Search for the cell housing the specified text and yield its (X, Y) center coordinate. 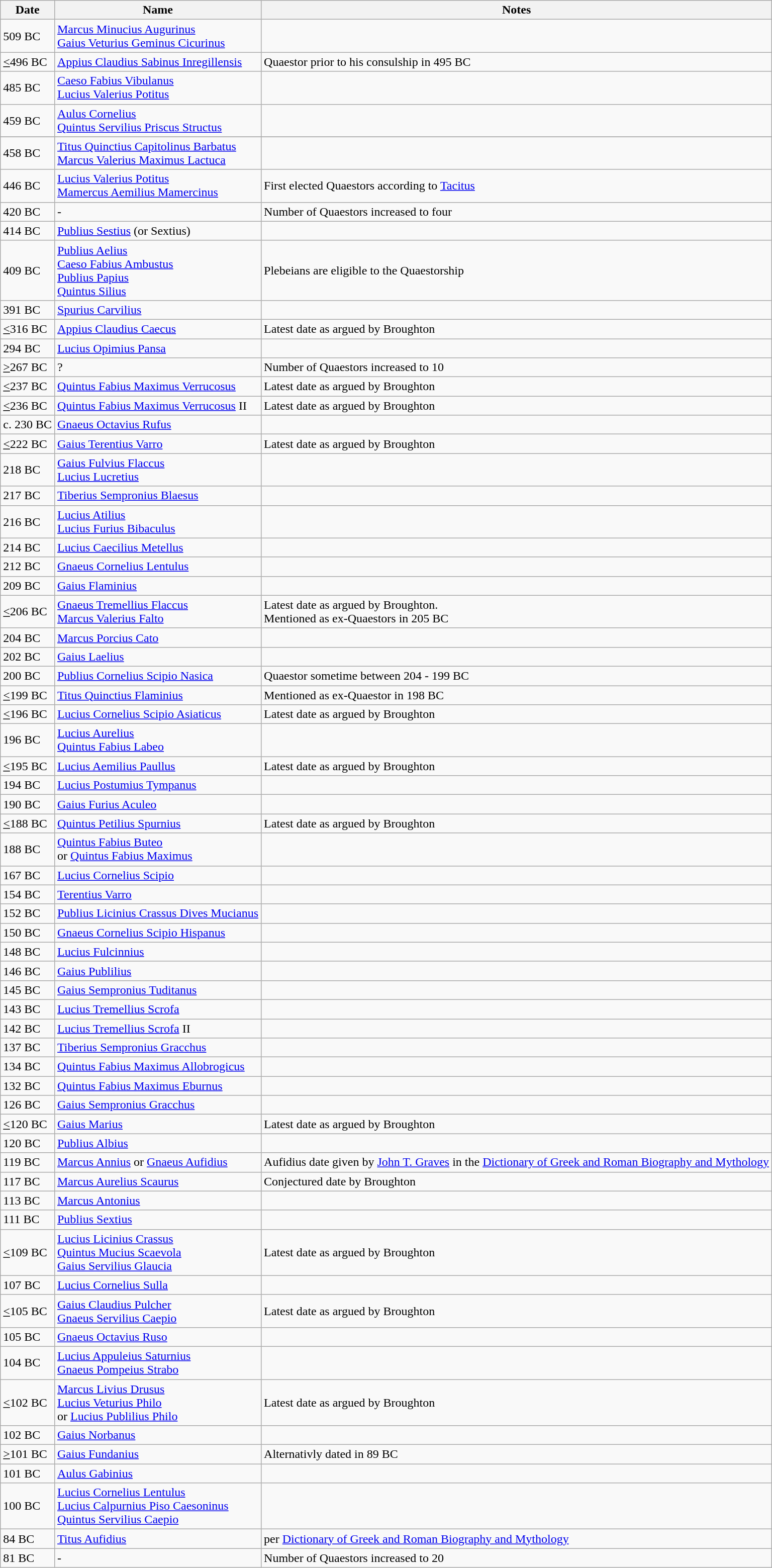
119 BC (28, 1162)
202 BC (28, 657)
509 BC (28, 36)
Gaius Flaminius (158, 586)
<188 BC (28, 823)
485 BC (28, 87)
Aulus Gabinius (158, 1473)
<199 BC (28, 695)
Quaestor prior to his consulship in 495 BC (517, 62)
Gnaeus Octavius Ruso (158, 1337)
Tiberius Sempronius Gracchus (158, 1048)
<102 BC (28, 1403)
<105 BC (28, 1311)
per Dictionary of Greek and Roman Biography and Mythology (517, 1539)
<237 BC (28, 387)
Quaestor sometime between 204 - 199 BC (517, 676)
Gaius Furius Aculeo (158, 804)
Publius Sestius (or Sextius) (158, 231)
Gaius Terentius Varro (158, 444)
Gaius Publilius (158, 971)
194 BC (28, 785)
Gnaeus Cornelius Lentulus (158, 567)
Gnaeus Octavius Rufus (158, 425)
Caeso Fabius VibulanusLucius Valerius Potitus (158, 87)
167 BC (28, 875)
Marcus Aurelius Scaurus (158, 1181)
<206 BC (28, 611)
420 BC (28, 212)
Publius AeliusCaeso Fabius AmbustusPublius PapiusQuintus Silius (158, 270)
Notes (517, 10)
132 BC (28, 1086)
Quintus Fabius Buteoor Quintus Fabius Maximus (158, 850)
Lucius Tremellius Scrofa (158, 1009)
134 BC (28, 1067)
458 BC (28, 153)
Date (28, 10)
Gaius Norbanus (158, 1435)
Name (158, 10)
Quintus Petilius Spurnius (158, 823)
Gaius Claudius PulcherGnaeus Servilius Caepio (158, 1311)
Alternativly dated in 89 BC (517, 1454)
Publius Albius (158, 1143)
Lucius Opimius Pansa (158, 348)
Gaius Sempronius Tuditanus (158, 990)
152 BC (28, 913)
Lucius Tremellius Scrofa II (158, 1028)
<196 BC (28, 714)
146 BC (28, 971)
107 BC (28, 1285)
Spurius Carvilius (158, 310)
Lucius Cornelius LentulusLucius Calpurnius Piso CaesoninusQuintus Servilius Caepio (158, 1506)
446 BC (28, 186)
391 BC (28, 310)
Tiberius Sempronius Blaesus (158, 496)
100 BC (28, 1506)
117 BC (28, 1181)
126 BC (28, 1105)
Appius Claudius Sabinus Inregillensis (158, 62)
216 BC (28, 522)
Gaius Laelius (158, 657)
142 BC (28, 1028)
84 BC (28, 1539)
Gaius Sempronius Gracchus (158, 1105)
<496 BC (28, 62)
204 BC (28, 637)
>267 BC (28, 367)
Lucius AureliusQuintus Fabius Labeo (158, 740)
Gaius Fulvius FlaccusLucius Lucretius (158, 470)
Lucius Valerius PotitusMamercus Aemilius Mamercinus (158, 186)
Lucius Cornelius Scipio (158, 875)
Appius Claudius Caecus (158, 329)
200 BC (28, 676)
Quintus Fabius Maximus Eburnus (158, 1086)
Number of Quaestors increased to 20 (517, 1558)
294 BC (28, 348)
Gaius Marius (158, 1124)
217 BC (28, 496)
Marcus Porcius Cato (158, 637)
Lucius Aemilius Paullus (158, 766)
143 BC (28, 1009)
Publius Cornelius Scipio Nasica (158, 676)
196 BC (28, 740)
Lucius AtiliusLucius Furius Bibaculus (158, 522)
Gaius Fundanius (158, 1454)
459 BC (28, 121)
Lucius Postumius Tympanus (158, 785)
<222 BC (28, 444)
101 BC (28, 1473)
c. 230 BC (28, 425)
Aufidius date given by John T. Graves in the Dictionary of Greek and Roman Biography and Mythology (517, 1162)
137 BC (28, 1048)
102 BC (28, 1435)
Lucius Cornelius Sulla (158, 1285)
>101 BC (28, 1454)
Quintus Fabius Maximus Allobrogicus (158, 1067)
Lucius Caecilius Metellus (158, 547)
Marcus Livius DrususLucius Veturius Philoor Lucius Publilius Philo (158, 1403)
Publius Sextius (158, 1220)
113 BC (28, 1201)
Gnaeus Cornelius Scipio Hispanus (158, 933)
Marcus Annius or Gnaeus Aufidius (158, 1162)
Conjectured date by Broughton (517, 1181)
212 BC (28, 567)
Latest date as argued by Broughton.Mentioned as ex-Quaestors in 205 BC (517, 611)
<120 BC (28, 1124)
<195 BC (28, 766)
Lucius Appuleius SaturniusGnaeus Pompeius Strabo (158, 1362)
150 BC (28, 933)
Marcus Minucius AugurinusGaius Veturius Geminus Cicurinus (158, 36)
Publius Licinius Crassus Dives Mucianus (158, 913)
Plebeians are eligible to the Quaestorship (517, 270)
Number of Quaestors increased to 10 (517, 367)
209 BC (28, 586)
214 BC (28, 547)
Quintus Fabius Maximus Verrucosus II (158, 406)
Titus Aufidius (158, 1539)
154 BC (28, 894)
Mentioned as ex-Quaestor in 198 BC (517, 695)
145 BC (28, 990)
<236 BC (28, 406)
Titus Quinctius Flaminius (158, 695)
409 BC (28, 270)
Titus Quinctius Capitolinus BarbatusMarcus Valerius Maximus Lactuca (158, 153)
190 BC (28, 804)
Quintus Fabius Maximus Verrucosus (158, 387)
105 BC (28, 1337)
Gnaeus Tremellius FlaccusMarcus Valerius Falto (158, 611)
<316 BC (28, 329)
Marcus Antonius (158, 1201)
120 BC (28, 1143)
148 BC (28, 952)
? (158, 367)
<109 BC (28, 1252)
111 BC (28, 1220)
Aulus CorneliusQuintus Servilius Priscus Structus (158, 121)
Lucius Cornelius Scipio Asiaticus (158, 714)
104 BC (28, 1362)
81 BC (28, 1558)
414 BC (28, 231)
Number of Quaestors increased to four (517, 212)
Lucius Fulcinnius (158, 952)
218 BC (28, 470)
Lucius Licinius CrassusQuintus Mucius ScaevolaGaius Servilius Glaucia (158, 1252)
188 BC (28, 850)
Terentius Varro (158, 894)
First elected Quaestors according to Tacitus (517, 186)
